Find where the given text appears and provide that cell's center as (x, y) coordinate. 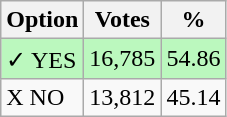
X NO (42, 97)
% (194, 20)
13,812 (122, 97)
✓ YES (42, 59)
45.14 (194, 97)
54.86 (194, 59)
Option (42, 20)
16,785 (122, 59)
Votes (122, 20)
